From the cell containing the given text, extract its center point as (X, Y) coordinate. 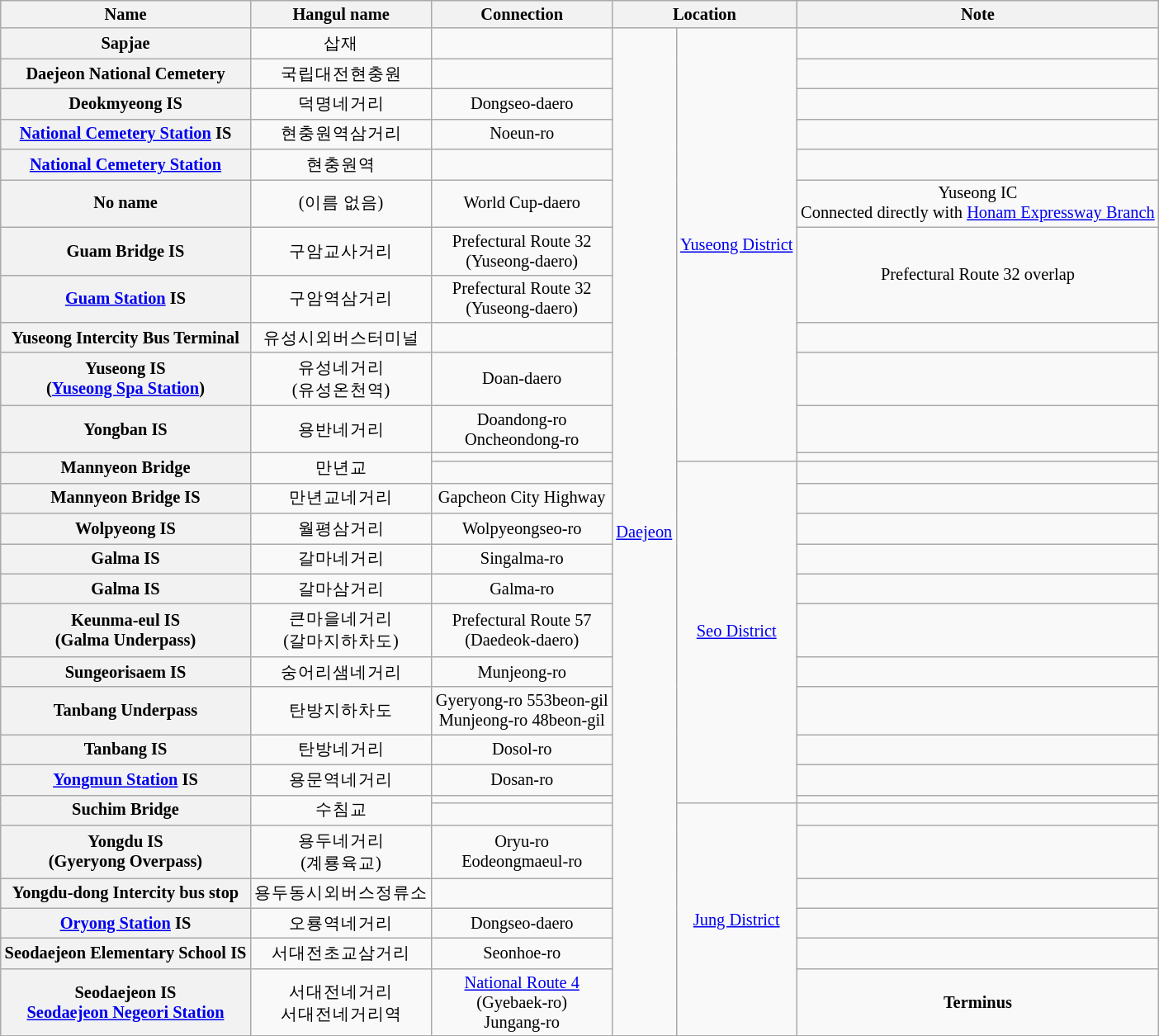
National Cemetery Station IS (125, 134)
Daejeon National Cemetery (125, 74)
World Cup-daero (522, 203)
Sungeorisaem IS (125, 672)
월평삼거리 (341, 528)
현충원역삼거리 (341, 134)
국립대전현충원 (341, 74)
Doandong-roOncheondong-ro (522, 429)
Yongban IS (125, 429)
Seonhoe-ro (522, 953)
Gyeryong-ro 553beon-gilMunjeong-ro 48beon-gil (522, 711)
용문역네거리 (341, 779)
구암역삼거리 (341, 299)
덕명네거리 (341, 104)
Doan-daero (522, 379)
Seodaejeon ISSeodaejeon Negeori Station (125, 1002)
Yongdu IS(Gyeryong Overpass) (125, 851)
유성시외버스터미널 (341, 337)
No name (125, 203)
만년교네거리 (341, 499)
Mannyeon Bridge IS (125, 499)
Prefectural Route 32 overlap (977, 274)
Yongdu-dong Intercity bus stop (125, 893)
Tanbang Underpass (125, 711)
수침교 (341, 811)
Sapjae (125, 43)
만년교 (341, 467)
Munjeong-ro (522, 672)
용두동시외버스정류소 (341, 893)
갈마네거리 (341, 558)
Guam Station IS (125, 299)
구암교사거리 (341, 251)
Gapcheon City Highway (522, 499)
Wolpyeong IS (125, 528)
National Cemetery Station (125, 165)
Galma-ro (522, 589)
탄방지하차도 (341, 711)
Hangul name (341, 14)
Jung District (736, 919)
Note (977, 14)
숭어리샘네거리 (341, 672)
Oryu-roEodeongmaeul-ro (522, 851)
Yuseong Intercity Bus Terminal (125, 337)
Mannyeon Bridge (125, 467)
Location (705, 14)
갈마삼거리 (341, 589)
Suchim Bridge (125, 811)
Yongmun Station IS (125, 779)
서대전초교삼거리 (341, 953)
Yuseong District (736, 244)
Singalma-ro (522, 558)
Seodaejeon Elementary School IS (125, 953)
삽재 (341, 43)
Yuseong IS(Yuseong Spa Station) (125, 379)
Deokmyeong IS (125, 104)
Dosol-ro (522, 750)
Yuseong ICConnected directly with Honam Expressway Branch (977, 203)
Connection (522, 14)
큰마을네거리(갈마지하차도) (341, 631)
Seo District (736, 632)
Name (125, 14)
Noeun-ro (522, 134)
Wolpyeongseo-ro (522, 528)
Oryong Station IS (125, 923)
현충원역 (341, 165)
용반네거리 (341, 429)
Daejeon (645, 532)
(이름 없음) (341, 203)
National Route 4(Gyebaek-ro)Jungang-ro (522, 1002)
용두네거리(계룡육교) (341, 851)
탄방네거리 (341, 750)
Terminus (977, 1002)
Guam Bridge IS (125, 251)
Dosan-ro (522, 779)
오룡역네거리 (341, 923)
Prefectural Route 57(Daedeok-daero) (522, 631)
Keunma-eul IS(Galma Underpass) (125, 631)
유성네거리(유성온천역) (341, 379)
Tanbang IS (125, 750)
서대전네거리서대전네거리역 (341, 1002)
